Return the [x, y] coordinate for the center point of the cell that contains the specified text.  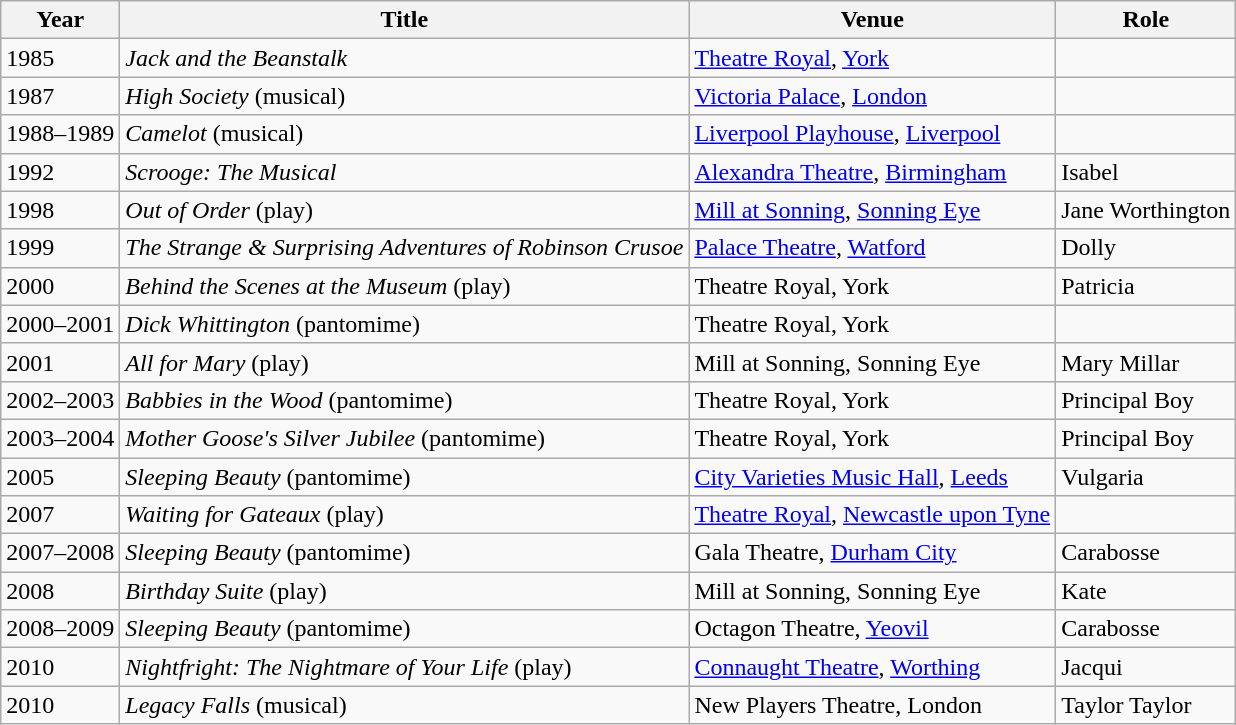
2000 [60, 286]
Nightfright: The Nightmare of Your Life (play) [404, 667]
2008 [60, 591]
Venue [872, 20]
1988–1989 [60, 134]
Year [60, 20]
1998 [60, 210]
Theatre Royal, Newcastle upon Tyne [872, 515]
2002–2003 [60, 400]
Connaught Theatre, Worthing [872, 667]
Dolly [1146, 248]
Role [1146, 20]
1987 [60, 96]
High Society (musical) [404, 96]
2000–2001 [60, 324]
Palace Theatre, Watford [872, 248]
Birthday Suite (play) [404, 591]
Patricia [1146, 286]
Kate [1146, 591]
2007 [60, 515]
Dick Whittington (pantomime) [404, 324]
Jacqui [1146, 667]
2003–2004 [60, 438]
Behind the Scenes at the Museum (play) [404, 286]
New Players Theatre, London [872, 705]
Vulgaria [1146, 477]
Octagon Theatre, Yeovil [872, 629]
Isabel [1146, 172]
Babbies in the Wood (pantomime) [404, 400]
Scrooge: The Musical [404, 172]
2007–2008 [60, 553]
Waiting for Gateaux (play) [404, 515]
Liverpool Playhouse, Liverpool [872, 134]
2001 [60, 362]
Gala Theatre, Durham City [872, 553]
1999 [60, 248]
Out of Order (play) [404, 210]
City Varieties Music Hall, Leeds [872, 477]
2005 [60, 477]
1985 [60, 58]
Mother Goose's Silver Jubilee (pantomime) [404, 438]
Taylor Taylor [1146, 705]
Legacy Falls (musical) [404, 705]
The Strange & Surprising Adventures of Robinson Crusoe [404, 248]
Camelot (musical) [404, 134]
Alexandra Theatre, Birmingham [872, 172]
Title [404, 20]
Mary Millar [1146, 362]
Jane Worthington [1146, 210]
All for Mary (play) [404, 362]
Jack and the Beanstalk [404, 58]
Victoria Palace, London [872, 96]
2008–2009 [60, 629]
1992 [60, 172]
